Find where the given text appears and provide that cell's center as (x, y) coordinate. 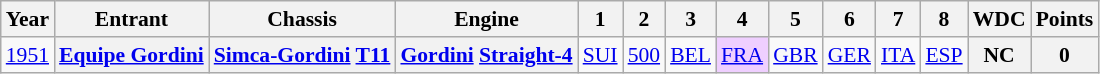
GBR (796, 55)
1951 (28, 55)
Year (28, 19)
FRA (742, 55)
GER (850, 55)
6 (850, 19)
Engine (486, 19)
Chassis (302, 19)
8 (944, 19)
ESP (944, 55)
7 (898, 19)
Entrant (132, 19)
4 (742, 19)
ITA (898, 55)
SUI (600, 55)
0 (1065, 55)
BEL (690, 55)
NC (1000, 55)
1 (600, 19)
WDC (1000, 19)
3 (690, 19)
2 (644, 19)
500 (644, 55)
Points (1065, 19)
Gordini Straight-4 (486, 55)
5 (796, 19)
Simca-Gordini T11 (302, 55)
Equipe Gordini (132, 55)
